Determine the [x, y] coordinate at the center of the cell enclosing the given text.  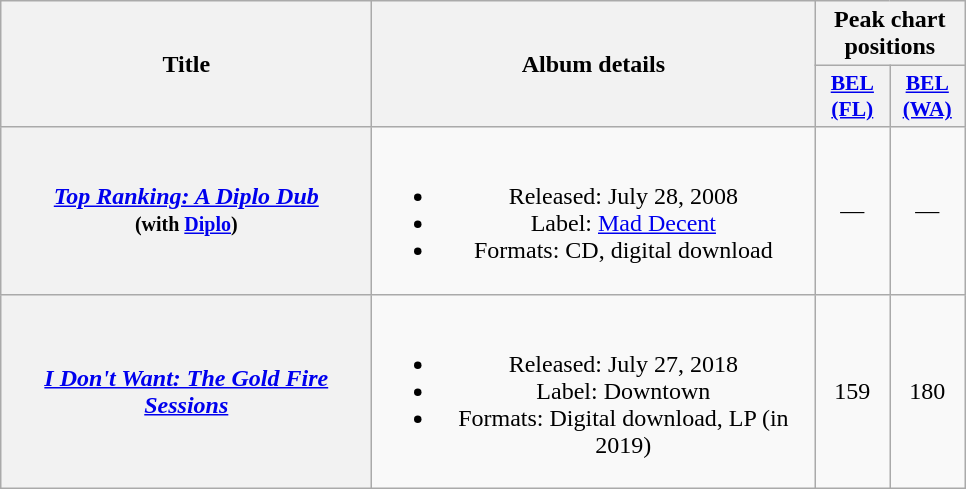
Top Ranking: A Diplo Dub(with Diplo) [186, 210]
I Don't Want: The Gold Fire Sessions [186, 391]
BEL (WA) [928, 96]
Released: July 28, 2008Label: Mad DecentFormats: CD, digital download [594, 210]
Released: July 27, 2018Label: DowntownFormats: Digital download, LP (in 2019) [594, 391]
Title [186, 64]
159 [852, 391]
BEL (FL) [852, 96]
Peak chart positions [890, 34]
Album details [594, 64]
180 [928, 391]
